From the cell containing the given text, extract its center point as (x, y) coordinate. 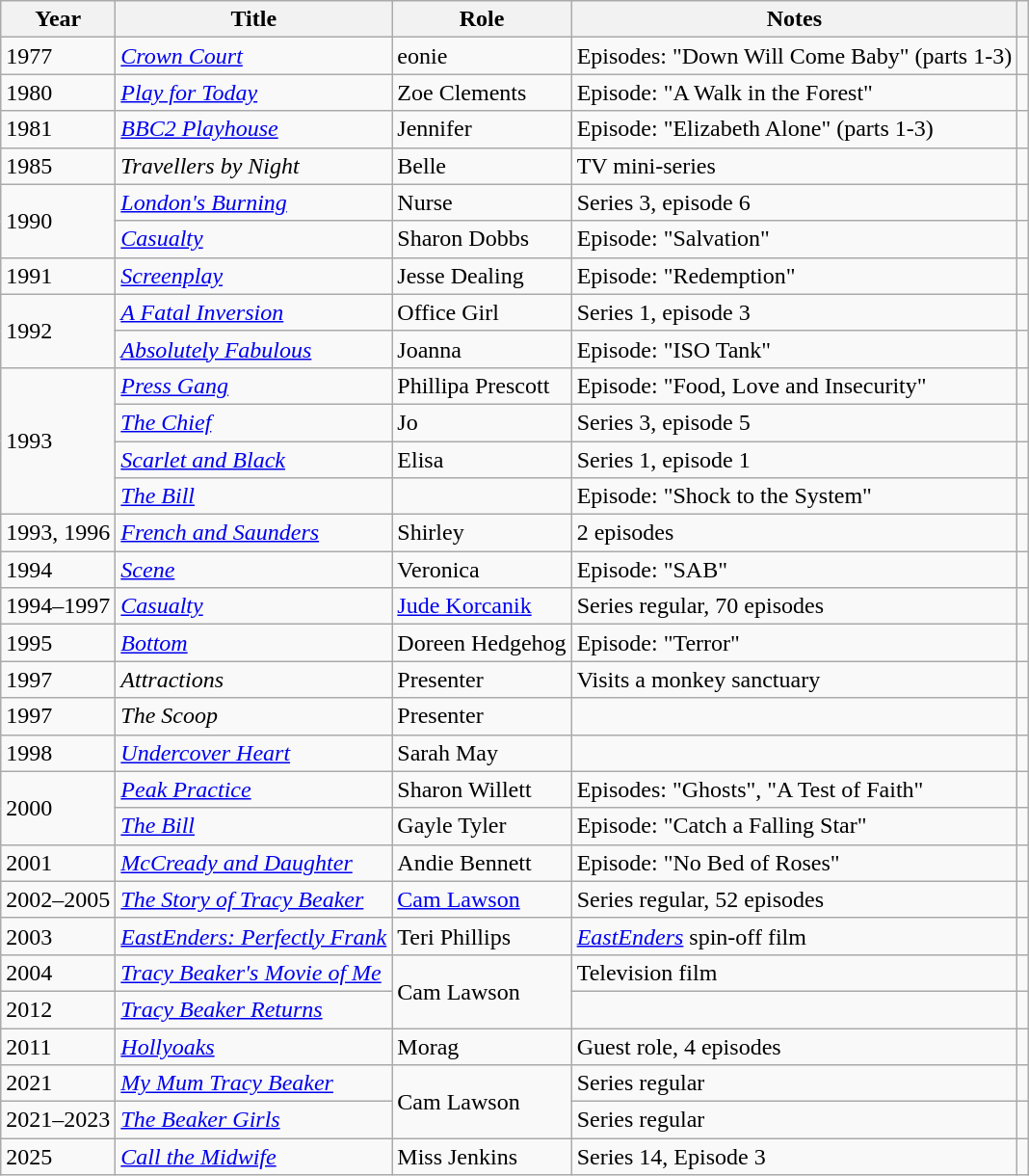
Tracy Beaker's Movie of Me (254, 973)
Episode: "Redemption" (794, 276)
Episode: "Salvation" (794, 239)
Office Girl (482, 312)
1980 (58, 93)
Series 1, episode 1 (794, 460)
My Mum Tracy Beaker (254, 1083)
2002–2005 (58, 899)
Bottom (254, 643)
Doreen Hedgehog (482, 643)
EastEnders: Perfectly Frank (254, 936)
2021 (58, 1083)
A Fatal Inversion (254, 312)
eonie (482, 56)
Call the Midwife (254, 1157)
TV mini-series (794, 166)
Joanna (482, 349)
Episode: "Food, Love and Insecurity" (794, 386)
Role (482, 19)
BBC2 Playhouse (254, 129)
Year (58, 19)
Guest role, 4 episodes (794, 1046)
Sharon Willett (482, 789)
Jude Korcanik (482, 606)
Title (254, 19)
Shirley (482, 533)
Veronica (482, 570)
Series 3, episode 5 (794, 422)
Television film (794, 973)
Series regular, 70 episodes (794, 606)
Belle (482, 166)
McCready and Daughter (254, 863)
1994 (58, 570)
2004 (58, 973)
1990 (58, 221)
Nurse (482, 202)
1981 (58, 129)
Episodes: "Ghosts", "A Test of Faith" (794, 789)
Gayle Tyler (482, 826)
Tracy Beaker Returns (254, 1009)
Crown Court (254, 56)
Teri Phillips (482, 936)
Episode: "A Walk in the Forest" (794, 93)
1991 (58, 276)
Episode: "Elizabeth Alone" (parts 1-3) (794, 129)
2025 (58, 1157)
Attractions (254, 680)
Travellers by Night (254, 166)
Visits a monkey sanctuary (794, 680)
Series 3, episode 6 (794, 202)
London's Burning (254, 202)
Zoe Clements (482, 93)
Phillipa Prescott (482, 386)
1998 (58, 753)
2021–2023 (58, 1120)
Jesse Dealing (482, 276)
1994–1997 (58, 606)
2012 (58, 1009)
Scene (254, 570)
1992 (58, 331)
Series regular, 52 episodes (794, 899)
2003 (58, 936)
Jo (482, 422)
Sharon Dobbs (482, 239)
2011 (58, 1046)
Jennifer (482, 129)
Screenplay (254, 276)
1995 (58, 643)
The Beaker Girls (254, 1120)
1977 (58, 56)
Peak Practice (254, 789)
Episode: "ISO Tank" (794, 349)
1993 (58, 441)
Andie Bennett (482, 863)
Miss Jenkins (482, 1157)
1985 (58, 166)
Episode: "SAB" (794, 570)
Hollyoaks (254, 1046)
The Scoop (254, 716)
2001 (58, 863)
Episode: "Shock to the System" (794, 496)
Episode: "Terror" (794, 643)
The Chief (254, 422)
Play for Today (254, 93)
The Story of Tracy Beaker (254, 899)
Notes (794, 19)
Undercover Heart (254, 753)
Episode: "Catch a Falling Star" (794, 826)
Elisa (482, 460)
Episode: "No Bed of Roses" (794, 863)
1993, 1996 (58, 533)
French and Saunders (254, 533)
2000 (58, 808)
Series 1, episode 3 (794, 312)
EastEnders spin-off film (794, 936)
Absolutely Fabulous (254, 349)
Series 14, Episode 3 (794, 1157)
2 episodes (794, 533)
Episodes: "Down Will Come Baby" (parts 1-3) (794, 56)
Morag (482, 1046)
Sarah May (482, 753)
Press Gang (254, 386)
Scarlet and Black (254, 460)
